Scan for the cell matching the given text and deliver its (x, y) coordinate at center. 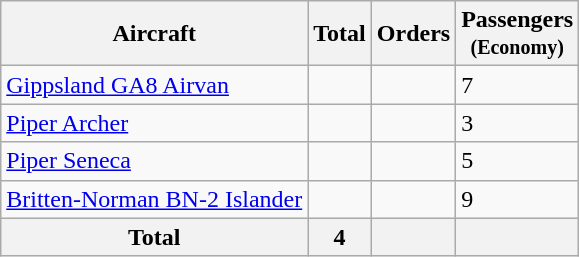
Passengers (Economy) (518, 34)
Piper Archer (154, 123)
Orders (413, 34)
7 (518, 85)
5 (518, 161)
Britten-Norman BN-2 Islander (154, 199)
Gippsland GA8 Airvan (154, 85)
3 (518, 123)
Aircraft (154, 34)
Piper Seneca (154, 161)
4 (340, 237)
9 (518, 199)
